Locate the cell with the specified text and output its [x, y] center coordinate. 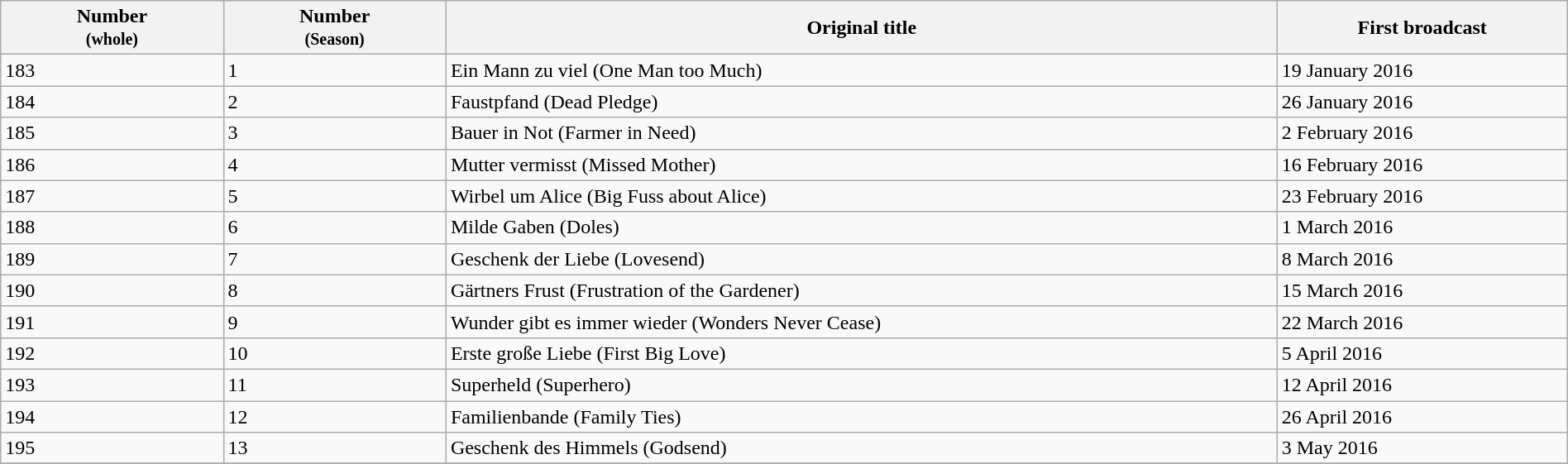
193 [112, 385]
Wirbel um Alice (Big Fuss about Alice) [862, 196]
26 January 2016 [1422, 102]
Wunder gibt es immer wieder (Wonders Never Cease) [862, 322]
183 [112, 70]
First broadcast [1422, 28]
189 [112, 259]
Ein Mann zu viel (One Man too Much) [862, 70]
Erste große Liebe (First Big Love) [862, 353]
13 [334, 448]
Superheld (Superhero) [862, 385]
2 February 2016 [1422, 133]
12 April 2016 [1422, 385]
Bauer in Not (Farmer in Need) [862, 133]
188 [112, 227]
4 [334, 165]
11 [334, 385]
186 [112, 165]
Milde Gaben (Doles) [862, 227]
6 [334, 227]
26 April 2016 [1422, 416]
Faustpfand (Dead Pledge) [862, 102]
8 March 2016 [1422, 259]
190 [112, 290]
Gärtners Frust (Frustration of the Gardener) [862, 290]
9 [334, 322]
192 [112, 353]
3 May 2016 [1422, 448]
191 [112, 322]
Number (whole) [112, 28]
187 [112, 196]
Number (Season) [334, 28]
Familienbande (Family Ties) [862, 416]
195 [112, 448]
15 March 2016 [1422, 290]
7 [334, 259]
Geschenk der Liebe (Lovesend) [862, 259]
10 [334, 353]
22 March 2016 [1422, 322]
3 [334, 133]
19 January 2016 [1422, 70]
23 February 2016 [1422, 196]
Original title [862, 28]
16 February 2016 [1422, 165]
1 [334, 70]
12 [334, 416]
185 [112, 133]
1 March 2016 [1422, 227]
2 [334, 102]
5 April 2016 [1422, 353]
Mutter vermisst (Missed Mother) [862, 165]
194 [112, 416]
184 [112, 102]
8 [334, 290]
Geschenk des Himmels (Godsend) [862, 448]
5 [334, 196]
